Determine the [x, y] coordinate at the center of the cell enclosing the given text.  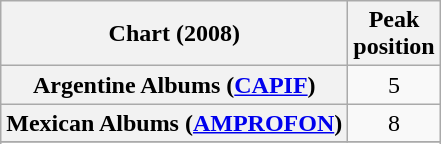
Argentine Albums (CAPIF) [174, 85]
8 [394, 123]
5 [394, 85]
Chart (2008) [174, 34]
Peakposition [394, 34]
Mexican Albums (AMPROFON) [174, 123]
